Output the (x, y) coordinate of the center of the cell containing the given text.  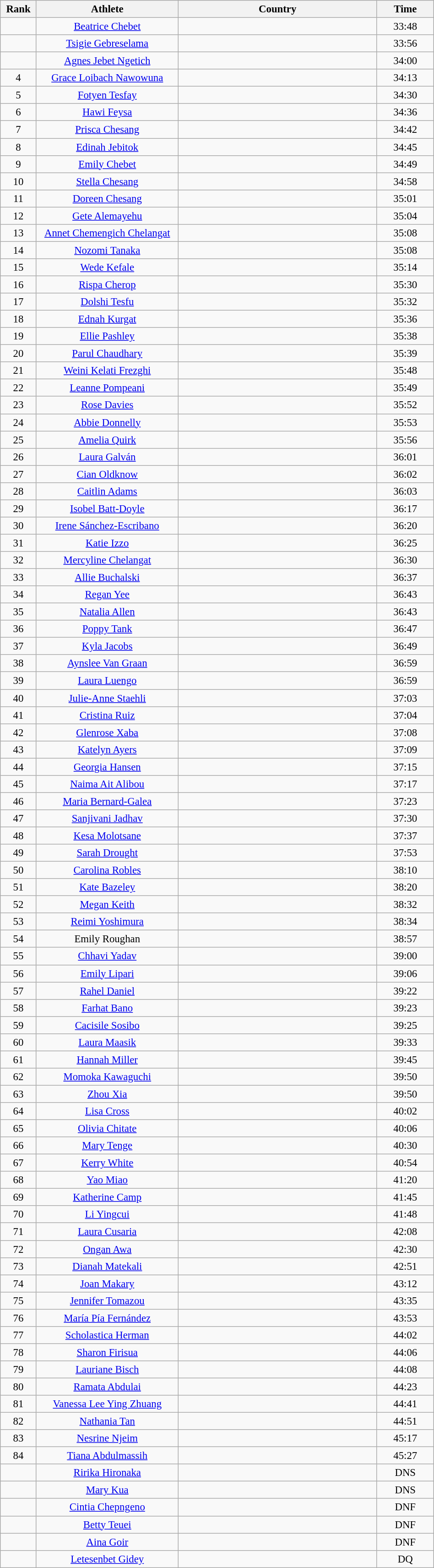
39:45 (405, 1060)
35:30 (405, 284)
6 (18, 112)
Lauriane Bisch (107, 1370)
5 (18, 95)
Wede Kefale (107, 268)
Sarah Drought (107, 853)
Nozomi Tanaka (107, 250)
39:33 (405, 1043)
64 (18, 1111)
48 (18, 836)
33:48 (405, 27)
46 (18, 801)
71 (18, 1232)
Carolina Robles (107, 870)
36:47 (405, 629)
70 (18, 1214)
Ongan Awa (107, 1249)
42:08 (405, 1232)
49 (18, 853)
Laura Galván (107, 457)
52 (18, 905)
Ririka Hironaka (107, 1473)
Katie Izzo (107, 543)
73 (18, 1266)
Doreen Chesang (107, 198)
Athlete (107, 9)
40:30 (405, 1146)
39:25 (405, 1025)
Mercyline Chelangat (107, 560)
7 (18, 130)
35:49 (405, 388)
Mary Kua (107, 1490)
72 (18, 1249)
55 (18, 956)
44:02 (405, 1335)
Rahel Daniel (107, 991)
23 (18, 405)
Vanessa Lee Ying Zhuang (107, 1404)
4 (18, 78)
Emily Roughan (107, 939)
34:00 (405, 61)
Li Yingcui (107, 1214)
78 (18, 1352)
34:58 (405, 181)
36:25 (405, 543)
37:08 (405, 732)
19 (18, 336)
Leanne Pompeani (107, 388)
Emily Lipari (107, 973)
24 (18, 422)
10 (18, 181)
Julie-Anne Staehli (107, 698)
Scholastica Herman (107, 1335)
45:17 (405, 1438)
38 (18, 664)
83 (18, 1438)
63 (18, 1094)
29 (18, 508)
26 (18, 457)
Nathania Tan (107, 1421)
Sharon Firisua (107, 1352)
41 (18, 715)
35:56 (405, 440)
37 (18, 646)
61 (18, 1060)
44:23 (405, 1387)
Irene Sánchez-Escribano (107, 526)
Glenrose Xaba (107, 732)
Amelia Quirk (107, 440)
33:56 (405, 44)
27 (18, 474)
34:45 (405, 147)
Isobel Batt-Doyle (107, 508)
36:01 (405, 457)
74 (18, 1284)
Tiana Abdulmassih (107, 1456)
35:14 (405, 268)
Lisa Cross (107, 1111)
37:03 (405, 698)
35:39 (405, 354)
65 (18, 1129)
62 (18, 1077)
Betty Teuei (107, 1524)
42:30 (405, 1249)
37:53 (405, 853)
34:13 (405, 78)
36:30 (405, 560)
14 (18, 250)
34:42 (405, 130)
35:48 (405, 371)
Dolshi Tesfu (107, 302)
Regan Yee (107, 595)
Joan Makary (107, 1284)
Poppy Tank (107, 629)
Tsigie Gebreselama (107, 44)
59 (18, 1025)
15 (18, 268)
42:51 (405, 1266)
22 (18, 388)
75 (18, 1300)
44:41 (405, 1404)
18 (18, 319)
35:01 (405, 198)
Grace Loibach Nawowuna (107, 78)
35:36 (405, 319)
66 (18, 1146)
Gete Alemayehu (107, 216)
Kerry White (107, 1163)
Weini Kelati Frezghi (107, 371)
Letesenbet Gidey (107, 1559)
56 (18, 973)
44 (18, 767)
40:06 (405, 1129)
40 (18, 698)
35:53 (405, 422)
9 (18, 164)
37:23 (405, 801)
Jennifer Tomazou (107, 1300)
Sanjivani Jadhav (107, 819)
11 (18, 198)
35:32 (405, 302)
Ellie Pashley (107, 336)
41:20 (405, 1180)
Abbie Donnelly (107, 422)
36:02 (405, 474)
Laura Cusaria (107, 1232)
17 (18, 302)
35 (18, 612)
80 (18, 1387)
36:37 (405, 578)
Beatrice Chebet (107, 27)
37:37 (405, 836)
41:45 (405, 1197)
Zhou Xia (107, 1094)
76 (18, 1318)
Hannah Miller (107, 1060)
Georgia Hansen (107, 767)
Edinah Jebitok (107, 147)
Mary Tenge (107, 1146)
12 (18, 216)
Fotyen Tesfay (107, 95)
44:06 (405, 1352)
28 (18, 492)
57 (18, 991)
43:53 (405, 1318)
39 (18, 681)
Megan Keith (107, 905)
43 (18, 749)
36:17 (405, 508)
39:06 (405, 973)
47 (18, 819)
Ramata Abdulai (107, 1387)
81 (18, 1404)
77 (18, 1335)
38:34 (405, 922)
Momoka Kawaguchi (107, 1077)
Annet Chemengich Chelangat (107, 233)
38:57 (405, 939)
Country (277, 9)
58 (18, 1008)
43:35 (405, 1300)
79 (18, 1370)
40:02 (405, 1111)
Naima Ait Alibou (107, 784)
44:51 (405, 1421)
Katherine Camp (107, 1197)
82 (18, 1421)
39:22 (405, 991)
41:48 (405, 1214)
Allie Buchalski (107, 578)
35:04 (405, 216)
21 (18, 371)
Katelyn Ayers (107, 749)
Cacisile Sosibo (107, 1025)
Nesrine Njeim (107, 1438)
Kesa Molotsane (107, 836)
Cintia Chepngeno (107, 1508)
Ednah Kurgat (107, 319)
38:10 (405, 870)
Kate Bazeley (107, 887)
38:20 (405, 887)
37:30 (405, 819)
37:04 (405, 715)
54 (18, 939)
Rank (18, 9)
25 (18, 440)
Cian Oldknow (107, 474)
37:15 (405, 767)
33 (18, 578)
38:32 (405, 905)
67 (18, 1163)
45:27 (405, 1456)
Hawi Feysa (107, 112)
Prisca Chesang (107, 130)
43:12 (405, 1284)
36:20 (405, 526)
Dianah Matekali (107, 1266)
Time (405, 9)
Olivia Chitate (107, 1129)
Reimi Yoshimura (107, 922)
DQ (405, 1559)
Agnes Jebet Ngetich (107, 61)
Rose Davies (107, 405)
36:03 (405, 492)
37:09 (405, 749)
39:00 (405, 956)
36:49 (405, 646)
34 (18, 595)
51 (18, 887)
Yao Miao (107, 1180)
Laura Luengo (107, 681)
45 (18, 784)
60 (18, 1043)
Aina Goir (107, 1542)
39:23 (405, 1008)
Parul Chaudhary (107, 354)
Aynslee Van Graan (107, 664)
36 (18, 629)
40:54 (405, 1163)
32 (18, 560)
16 (18, 284)
Cristina Ruiz (107, 715)
34:36 (405, 112)
Laura Maasik (107, 1043)
31 (18, 543)
34:30 (405, 95)
42 (18, 732)
Farhat Bano (107, 1008)
Natalia Allen (107, 612)
Kyla Jacobs (107, 646)
35:52 (405, 405)
8 (18, 147)
50 (18, 870)
35:38 (405, 336)
Maria Bernard-Galea (107, 801)
Stella Chesang (107, 181)
20 (18, 354)
84 (18, 1456)
69 (18, 1197)
Chhavi Yadav (107, 956)
María Pía Fernández (107, 1318)
13 (18, 233)
53 (18, 922)
68 (18, 1180)
34:49 (405, 164)
Rispa Cherop (107, 284)
30 (18, 526)
Caitlin Adams (107, 492)
Emily Chebet (107, 164)
44:08 (405, 1370)
37:17 (405, 784)
